Return (x, y) of the center of cell containing provided text 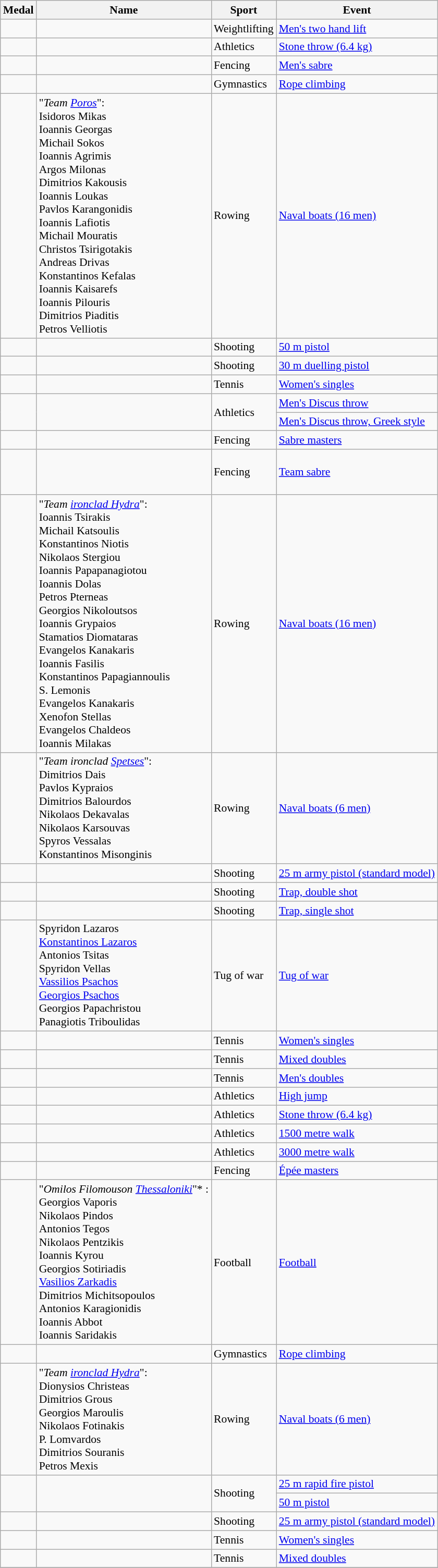
Men's Discus throw, Greek style (357, 422)
Men's Discus throw (357, 403)
Men's two hand lift (357, 29)
Sabre masters (357, 440)
Trap, double shot (357, 892)
Name (124, 10)
Weightlifting (244, 29)
Medal (19, 10)
25 m rapid fire pistol (357, 1484)
30 m duelling pistol (357, 366)
1500 metre walk (357, 1134)
Team sabre (357, 472)
Trap, single shot (357, 911)
Men's sabre (357, 66)
High jump (357, 1096)
"Team ironclad Spetses":Dimitrios DaisPavlos KypraiosDimitrios BalourdosNikolaos DekavalasNikolaos KarsouvasSpyros VessalasKonstantinos Misonginis (124, 808)
"Team ironclad Hydra":Dionysios ChristeasDimitrios GrousGeorgios MaroulisNikolaos FotinakisP. LomvardosDimitrios SouranisPetros Mexis (124, 1419)
Spyridon LazarosKonstantinos LazarosAntonios TsitasSpyridon VellasVassilios PsachosGeorgios PsachosGeorgios PapachristouPanagiotis Triboulidas (124, 975)
Sport (244, 10)
Event (357, 10)
3000 metre walk (357, 1152)
Épée masters (357, 1171)
Men's doubles (357, 1078)
